Find where the given text appears and provide that cell's center as (X, Y) coordinate. 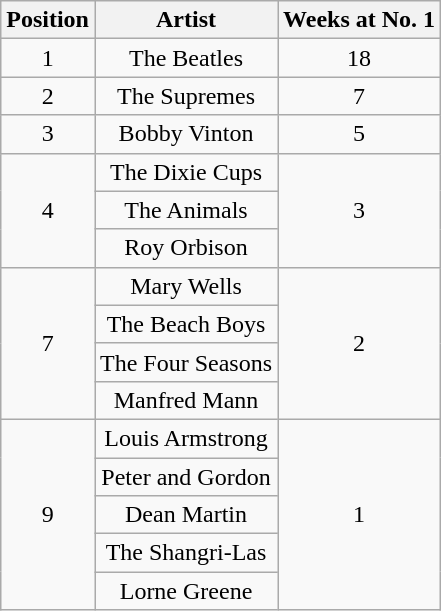
Lorne Greene (186, 591)
5 (360, 134)
Manfred Mann (186, 400)
Dean Martin (186, 515)
Peter and Gordon (186, 477)
The Beach Boys (186, 324)
The Four Seasons (186, 362)
The Shangri-Las (186, 553)
The Supremes (186, 96)
Louis Armstrong (186, 438)
Bobby Vinton (186, 134)
Weeks at No. 1 (360, 20)
The Dixie Cups (186, 172)
4 (48, 210)
Roy Orbison (186, 248)
Artist (186, 20)
Mary Wells (186, 286)
Position (48, 20)
The Beatles (186, 58)
18 (360, 58)
9 (48, 514)
The Animals (186, 210)
